Pinpoint the cell where the given text exists, returning its (x, y) midpoint coordinate. 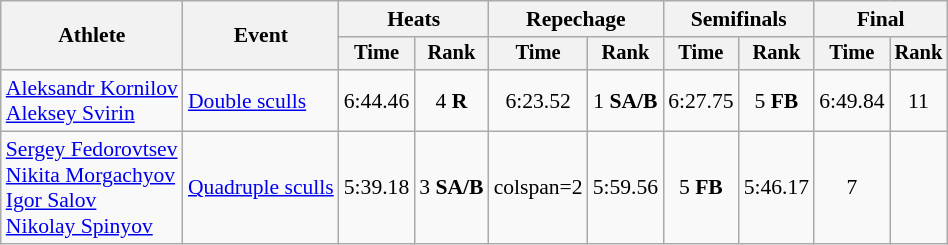
Heats (414, 19)
Semifinals (738, 19)
6:23.52 (538, 100)
3 SA/B (451, 188)
1 SA/B (626, 100)
5:59.56 (626, 188)
Final (880, 19)
11 (919, 100)
5:39.18 (376, 188)
Double sculls (261, 100)
5:46.17 (776, 188)
Athlete (92, 36)
Repechage (576, 19)
Sergey FedorovtsevNikita MorgachyovIgor SalovNikolay Spinyov (92, 188)
6:27.75 (700, 100)
Quadruple sculls (261, 188)
7 (852, 188)
Aleksandr KornilovAleksey Svirin (92, 100)
6:49.84 (852, 100)
Event (261, 36)
6:44.46 (376, 100)
colspan=2 (538, 188)
4 R (451, 100)
